For the text-containing cell, return its midpoint in [X, Y] coordinate format. 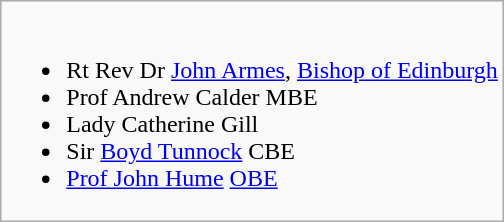
Rt Rev Dr John Armes, Bishop of EdinburghProf Andrew Calder MBELady Catherine GillSir Boyd Tunnock CBEProf John Hume OBE [252, 112]
